Capture the cell that displays the provided text and extract its [x, y] central coordinate. 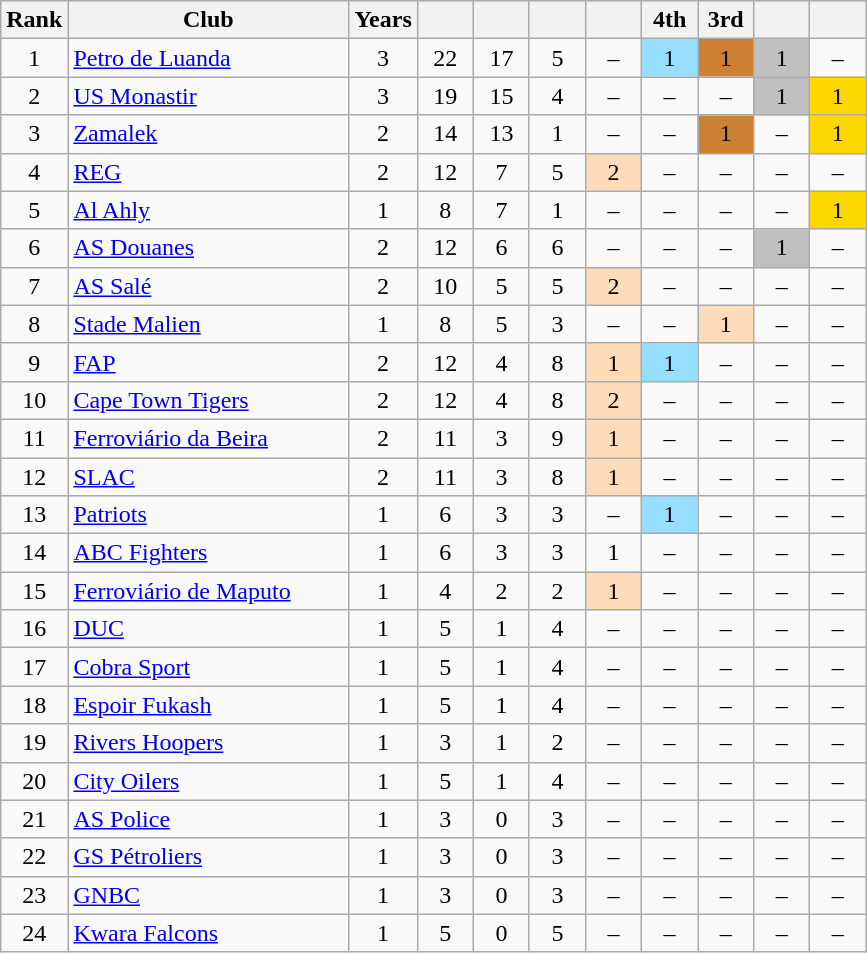
GS Pétroliers [208, 857]
City Oilers [208, 781]
21 [34, 819]
US Monastir [208, 96]
Rivers Hoopers [208, 743]
Zamalek [208, 134]
SLAC [208, 477]
REG [208, 172]
Petro de Luanda [208, 58]
Stade Malien [208, 324]
AS Salé [208, 286]
Cobra Sport [208, 667]
FAP [208, 362]
ABC Fighters [208, 553]
20 [34, 781]
Ferroviário da Beira [208, 438]
18 [34, 705]
DUC [208, 629]
Kwara Falcons [208, 933]
Espoir Fukash [208, 705]
Ferroviário de Maputo [208, 591]
Rank [34, 20]
4th [670, 20]
AS Police [208, 819]
24 [34, 933]
AS Douanes [208, 248]
GNBC [208, 895]
Club [208, 20]
Cape Town Tigers [208, 400]
3rd [726, 20]
23 [34, 895]
Patriots [208, 515]
Al Ahly [208, 210]
Years [383, 20]
16 [34, 629]
